Find where the given text appears and provide that cell's center as (x, y) coordinate. 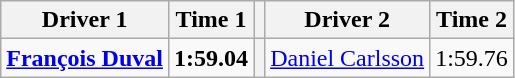
1:59.04 (210, 58)
Time 1 (210, 20)
François Duval (85, 58)
Driver 1 (85, 20)
Daniel Carlsson (348, 58)
Driver 2 (348, 20)
Time 2 (472, 20)
1:59.76 (472, 58)
